For the text-containing cell, return its midpoint in [X, Y] coordinate format. 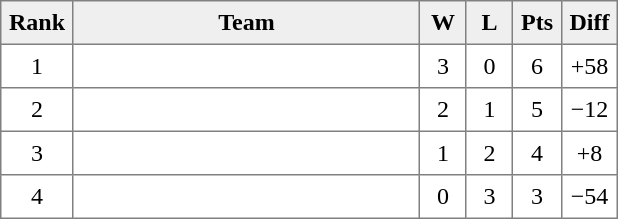
Team [246, 23]
W [443, 23]
Diff [589, 23]
L [489, 23]
Pts [537, 23]
6 [537, 66]
−12 [589, 110]
−54 [589, 197]
+8 [589, 153]
+58 [589, 66]
Rank [38, 23]
5 [537, 110]
